Determine the [X, Y] coordinate at the center of the cell enclosing the given text.  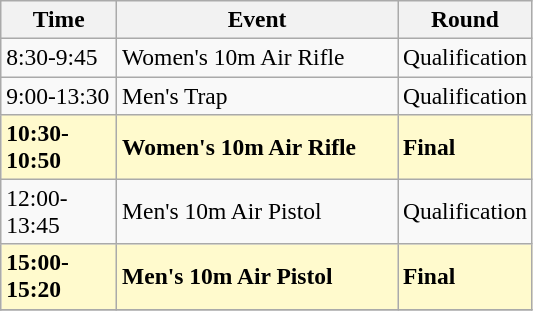
Event [258, 19]
12:00-13:45 [59, 212]
Round [466, 19]
Men's Trap [258, 95]
15:00-15:20 [59, 276]
Time [59, 19]
8:30-9:45 [59, 57]
9:00-13:30 [59, 95]
10:30-10:50 [59, 146]
